Capture the cell that displays the provided text and extract its [X, Y] central coordinate. 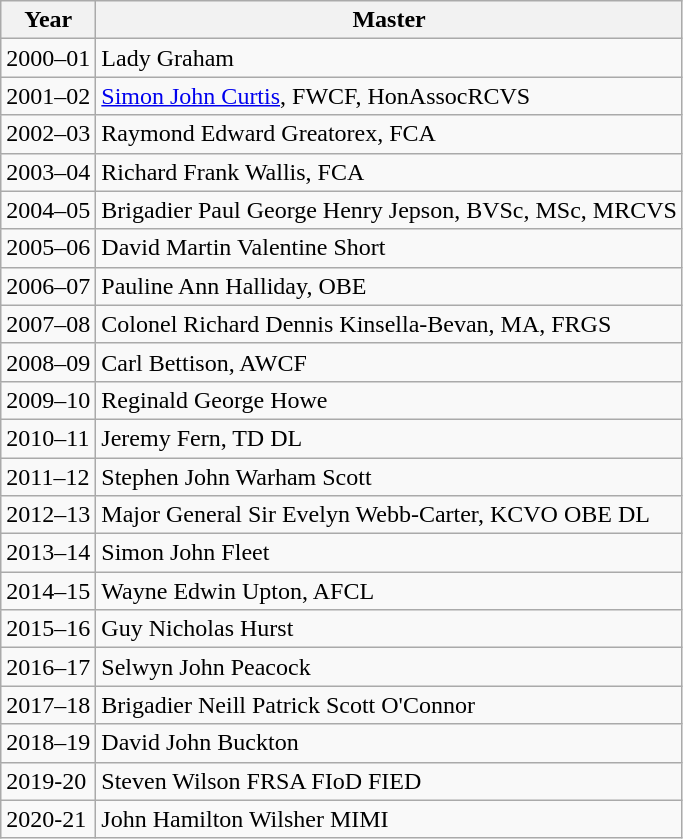
Simon John Curtis, FWCF, HonAssocRCVS [390, 96]
2008–09 [48, 362]
2012–13 [48, 515]
2020-21 [48, 819]
Brigadier Paul George Henry Jepson, BVSc, MSc, MRCVS [390, 210]
2009–10 [48, 400]
Wayne Edwin Upton, AFCL [390, 591]
Reginald George Howe [390, 400]
Selwyn John Peacock [390, 667]
Simon John Fleet [390, 553]
2005–06 [48, 248]
2013–14 [48, 553]
Guy Nicholas Hurst [390, 629]
David Martin Valentine Short [390, 248]
Year [48, 20]
2006–07 [48, 286]
Master [390, 20]
2004–05 [48, 210]
2000–01 [48, 58]
2015–16 [48, 629]
Colonel Richard Dennis Kinsella-Bevan, MA, FRGS [390, 324]
Carl Bettison, AWCF [390, 362]
2007–08 [48, 324]
2003–04 [48, 172]
2016–17 [48, 667]
2014–15 [48, 591]
2017–18 [48, 705]
2002–03 [48, 134]
2011–12 [48, 477]
Stephen John Warham Scott [390, 477]
2001–02 [48, 96]
John Hamilton Wilsher MIMI [390, 819]
Steven Wilson FRSA FIoD FIED [390, 781]
David John Buckton [390, 743]
2010–11 [48, 438]
2019-20 [48, 781]
Brigadier Neill Patrick Scott O'Connor [390, 705]
2018–19 [48, 743]
Raymond Edward Greatorex, FCA [390, 134]
Pauline Ann Halliday, OBE [390, 286]
Major General Sir Evelyn Webb-Carter, KCVO OBE DL [390, 515]
Jeremy Fern, TD DL [390, 438]
Richard Frank Wallis, FCA [390, 172]
Lady Graham [390, 58]
